For the text-containing cell, return its midpoint in [X, Y] coordinate format. 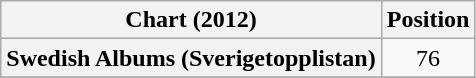
76 [428, 58]
Swedish Albums (Sverigetopplistan) [191, 58]
Chart (2012) [191, 20]
Position [428, 20]
